Locate the cell with the specified text and output its [x, y] center coordinate. 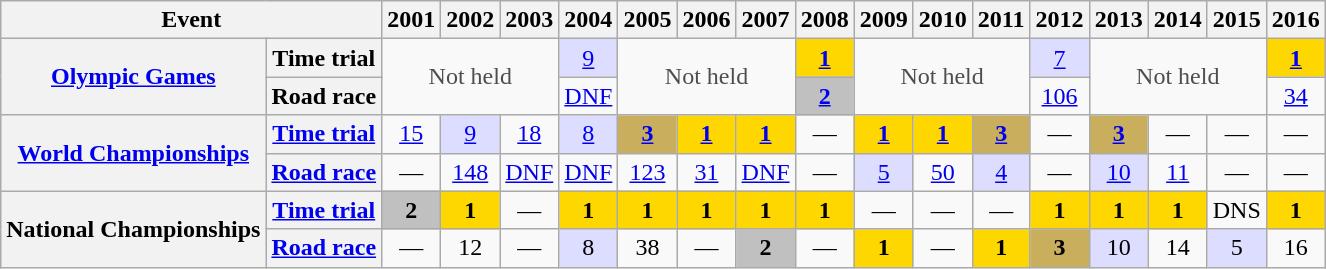
123 [648, 172]
2006 [706, 20]
2005 [648, 20]
2008 [824, 20]
18 [530, 134]
106 [1060, 96]
7 [1060, 58]
2015 [1236, 20]
2002 [470, 20]
11 [1178, 172]
38 [648, 248]
2011 [1001, 20]
DNS [1236, 210]
4 [1001, 172]
Olympic Games [134, 77]
2003 [530, 20]
34 [1296, 96]
15 [412, 134]
2014 [1178, 20]
12 [470, 248]
148 [470, 172]
2001 [412, 20]
National Championships [134, 229]
Event [192, 20]
2009 [884, 20]
2012 [1060, 20]
World Championships [134, 153]
2013 [1118, 20]
2007 [766, 20]
2016 [1296, 20]
14 [1178, 248]
2010 [942, 20]
2004 [588, 20]
16 [1296, 248]
50 [942, 172]
31 [706, 172]
